Provide the (X, Y) coordinate of the cell's center where the given text is located.  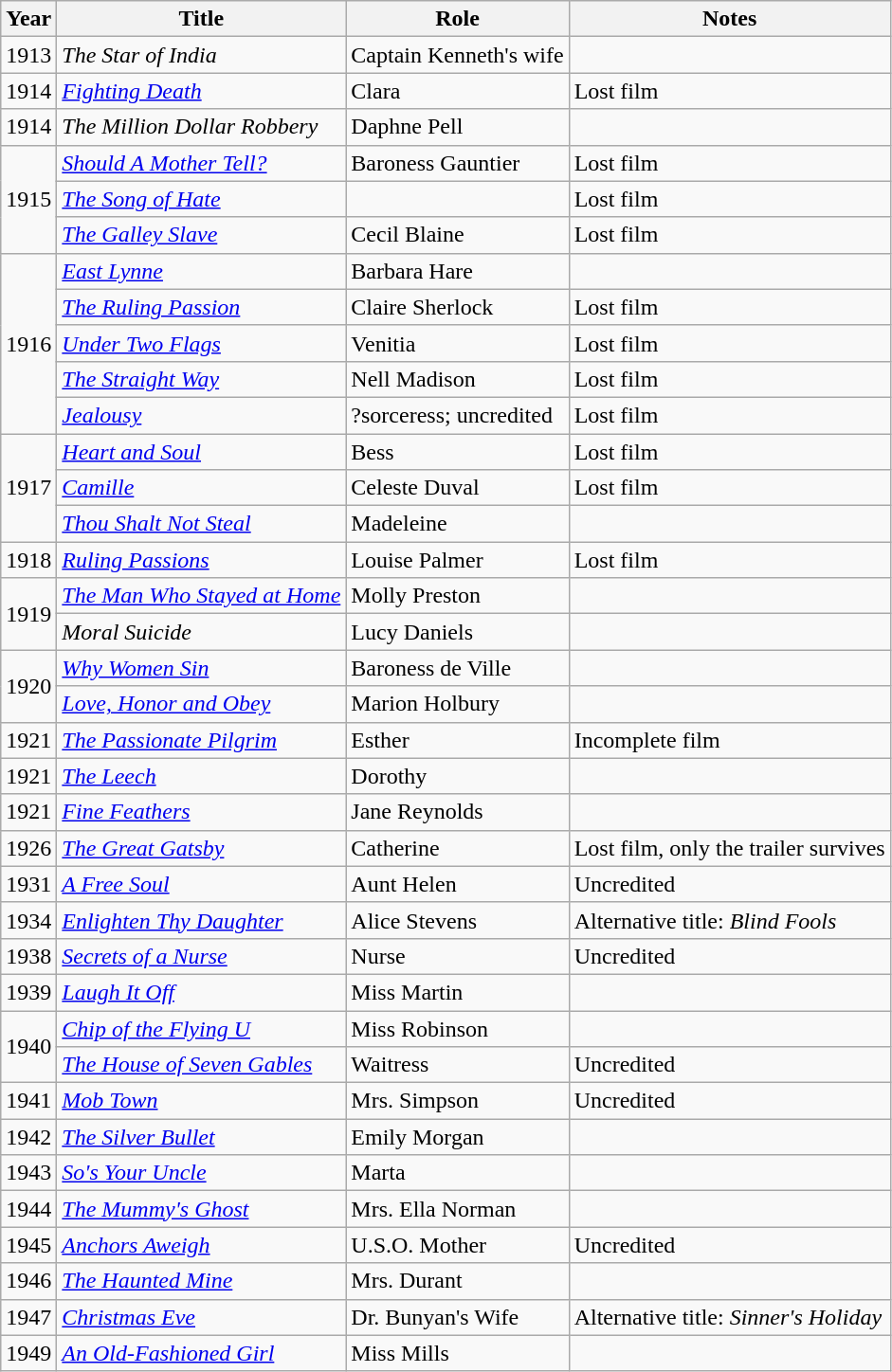
The Haunted Mine (201, 1281)
1934 (28, 920)
The Ruling Passion (201, 307)
Under Two Flags (201, 343)
The Man Who Stayed at Home (201, 596)
So's Your Uncle (201, 1173)
Fighting Death (201, 91)
Mob Town (201, 1101)
1915 (28, 199)
Mrs. Durant (457, 1281)
1926 (28, 848)
The Galley Slave (201, 235)
Thou Shalt Not Steal (201, 524)
Enlighten Thy Daughter (201, 920)
The Song of Hate (201, 199)
1919 (28, 614)
Louise Palmer (457, 560)
Notes (730, 19)
U.S.O. Mother (457, 1245)
Year (28, 19)
Dorothy (457, 776)
The Great Gatsby (201, 848)
Catherine (457, 848)
1943 (28, 1173)
Clara (457, 91)
Esther (457, 740)
Fine Feathers (201, 812)
Daphne Pell (457, 127)
1917 (28, 488)
Venitia (457, 343)
1947 (28, 1317)
Nurse (457, 956)
Cecil Blaine (457, 235)
Nell Madison (457, 379)
Alternative title: Sinner's Holiday (730, 1317)
Claire Sherlock (457, 307)
An Old-Fashioned Girl (201, 1353)
The Straight Way (201, 379)
Miss Robinson (457, 1028)
The House of Seven Gables (201, 1065)
Heart and Soul (201, 452)
Captain Kenneth's wife (457, 55)
A Free Soul (201, 884)
Miss Martin (457, 992)
Madeleine (457, 524)
Baroness de Ville (457, 668)
Lost film, only the trailer survives (730, 848)
Should A Mother Tell? (201, 163)
The Mummy's Ghost (201, 1209)
Dr. Bunyan's Wife (457, 1317)
Jane Reynolds (457, 812)
Alternative title: Blind Fools (730, 920)
Moral Suicide (201, 632)
Incomplete film (730, 740)
1944 (28, 1209)
1940 (28, 1046)
The Passionate Pilgrim (201, 740)
Love, Honor and Obey (201, 704)
Molly Preston (457, 596)
1941 (28, 1101)
Waitress (457, 1065)
Aunt Helen (457, 884)
Role (457, 19)
Celeste Duval (457, 488)
1939 (28, 992)
?sorceress; uncredited (457, 415)
1945 (28, 1245)
Camille (201, 488)
Laugh It Off (201, 992)
1946 (28, 1281)
1913 (28, 55)
1916 (28, 343)
The Leech (201, 776)
Miss Mills (457, 1353)
1920 (28, 686)
Chip of the Flying U (201, 1028)
Secrets of a Nurse (201, 956)
The Million Dollar Robbery (201, 127)
East Lynne (201, 271)
Why Women Sin (201, 668)
Anchors Aweigh (201, 1245)
Barbara Hare (457, 271)
The Star of India (201, 55)
Title (201, 19)
Mrs. Ella Norman (457, 1209)
1938 (28, 956)
1942 (28, 1137)
Bess (457, 452)
1918 (28, 560)
Alice Stevens (457, 920)
Marta (457, 1173)
Marion Holbury (457, 704)
Ruling Passions (201, 560)
Lucy Daniels (457, 632)
1931 (28, 884)
Baroness Gauntier (457, 163)
Jealousy (201, 415)
1949 (28, 1353)
The Silver Bullet (201, 1137)
Christmas Eve (201, 1317)
Emily Morgan (457, 1137)
Mrs. Simpson (457, 1101)
